Return [x, y] of the center of cell containing provided text 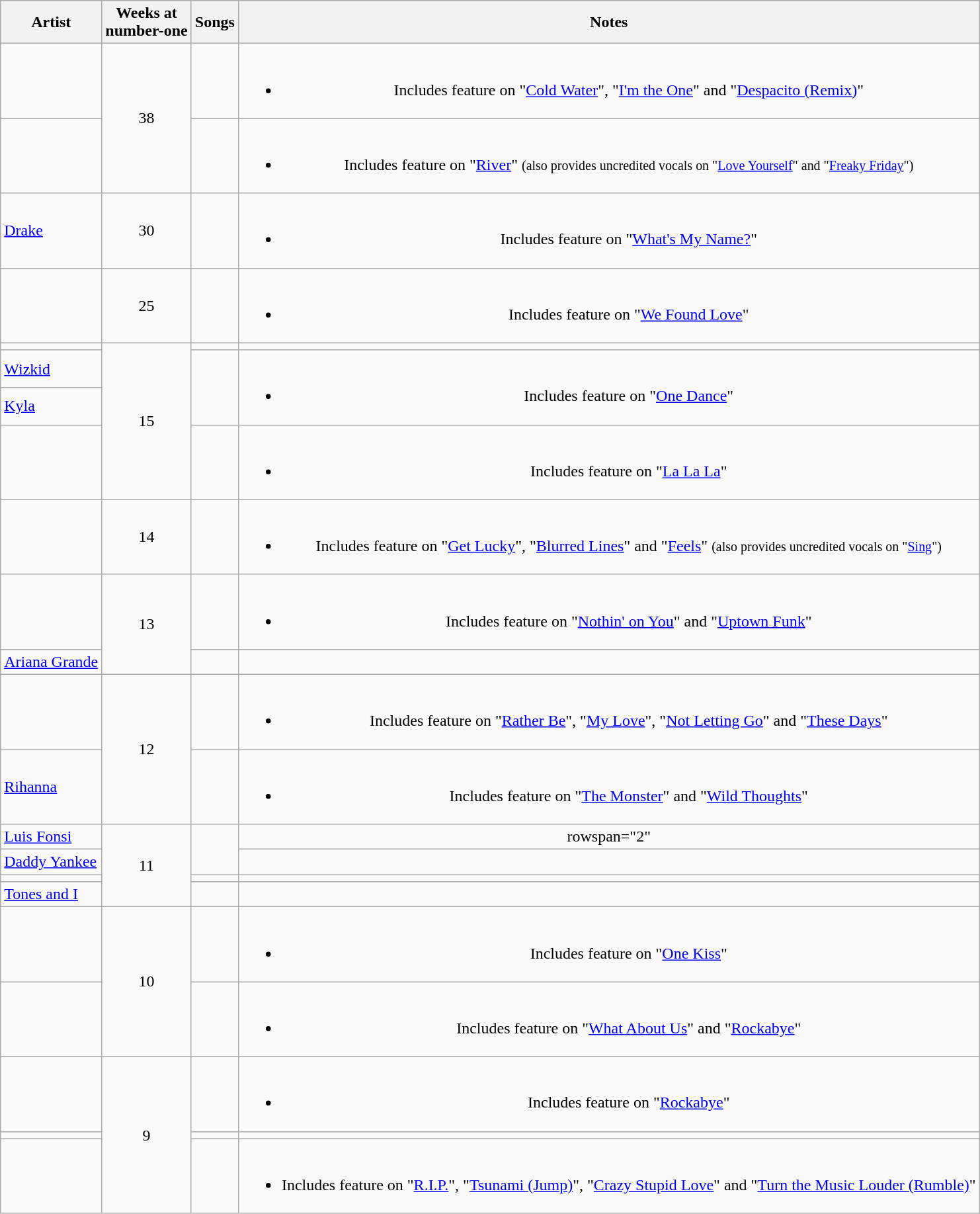
Notes [608, 22]
10 [147, 982]
rowspan="2" [608, 837]
Includes feature on "What's My Name?" [608, 230]
13 [147, 625]
Includes feature on "We Found Love" [608, 306]
25 [147, 306]
11 [147, 865]
Kyla [52, 406]
Includes feature on "R.I.P.", "Tsunami (Jump)", "Crazy Stupid Love" and "Turn the Music Louder (Rumble)" [608, 1176]
Includes feature on "Rather Be", "My Love", "Not Letting Go" and "These Days" [608, 712]
Rihanna [52, 786]
Ariana Grande [52, 662]
14 [147, 537]
Daddy Yankee [52, 862]
Includes feature on "Get Lucky", "Blurred Lines" and "Feels" (also provides uncredited vocals on "Sing") [608, 537]
Includes feature on "Cold Water", "I'm the One" and "Despacito (Remix)" [608, 81]
Wizkid [52, 369]
38 [147, 118]
Includes feature on "Rockabye" [608, 1094]
Includes feature on "The Monster" and "Wild Thoughts" [608, 786]
Artist [52, 22]
Includes feature on "Nothin' on You" and "Uptown Funk" [608, 611]
Includes feature on "River" (also provides uncredited vocals on "Love Yourself" and "Freaky Friday") [608, 156]
30 [147, 230]
Drake [52, 230]
Tones and I [52, 894]
Includes feature on "What About Us" and "Rockabye" [608, 1019]
Weeks atnumber-one [147, 22]
Includes feature on "One Kiss" [608, 945]
Luis Fonsi [52, 837]
12 [147, 749]
9 [147, 1135]
Includes feature on "La La La" [608, 462]
Songs [214, 22]
15 [147, 421]
Includes feature on "One Dance" [608, 388]
